From the cell containing the given text, extract its center point as [x, y] coordinate. 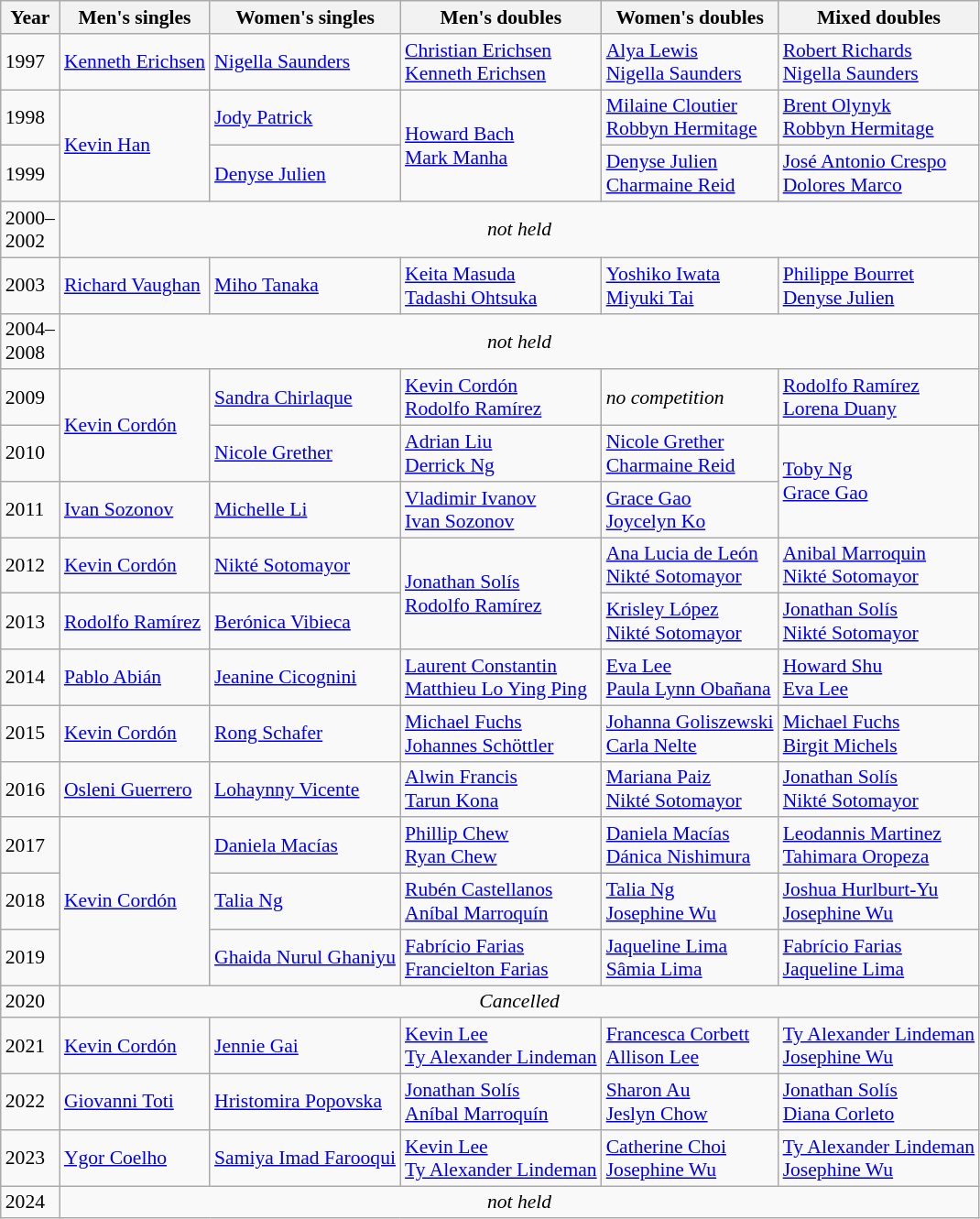
Talia Ng [305, 901]
Jody Patrick [305, 117]
Fabrício Farias Francielton Farias [501, 958]
2010 [30, 454]
2014 [30, 678]
Ghaida Nurul Ghaniyu [305, 958]
Michael Fuchs Birgit Michels [879, 733]
Jonathan Solís Aníbal Marroquín [501, 1103]
Ygor Coelho [135, 1158]
2015 [30, 733]
Phillip Chew Ryan Chew [501, 846]
Yoshiko Iwata Miyuki Tai [691, 286]
2004–2008 [30, 341]
Krisley López Nikté Sotomayor [691, 621]
Fabrício Farias Jaqueline Lima [879, 958]
Richard Vaughan [135, 286]
Giovanni Toti [135, 1103]
Michael Fuchs Johannes Schöttler [501, 733]
Jennie Gai [305, 1046]
Denyse Julien [305, 174]
2024 [30, 1203]
Howard Shu Eva Lee [879, 678]
Kenneth Erichsen [135, 62]
Nicole Grether [305, 454]
Nicole Grether Charmaine Reid [691, 454]
Catherine Choi Josephine Wu [691, 1158]
2009 [30, 397]
Daniela Macías Dánica Nishimura [691, 846]
2020 [30, 1002]
2022 [30, 1103]
Nikté Sotomayor [305, 566]
Philippe Bourret Denyse Julien [879, 286]
Mixed doubles [879, 17]
Vladimir Ivanov Ivan Sozonov [501, 509]
2019 [30, 958]
2017 [30, 846]
Hristomira Popovska [305, 1103]
Denyse Julien Charmaine Reid [691, 174]
Rodolfo Ramírez [135, 621]
Miho Tanaka [305, 286]
1997 [30, 62]
Grace Gao Joycelyn Ko [691, 509]
Rubén Castellanos Aníbal Marroquín [501, 901]
Jonathan Solís Diana Corleto [879, 1103]
Laurent Constantin Matthieu Lo Ying Ping [501, 678]
Osleni Guerrero [135, 789]
Brent Olynyk Robbyn Hermitage [879, 117]
Keita Masuda Tadashi Ohtsuka [501, 286]
Jaqueline Lima Sâmia Lima [691, 958]
Johanna Goliszewski Carla Nelte [691, 733]
Rong Schafer [305, 733]
Nigella Saunders [305, 62]
Eva Lee Paula Lynn Obañana [691, 678]
Adrian Liu Derrick Ng [501, 454]
Samiya Imad Farooqui [305, 1158]
Women's doubles [691, 17]
2011 [30, 509]
Joshua Hurlburt-Yu Josephine Wu [879, 901]
1999 [30, 174]
1998 [30, 117]
Ivan Sozonov [135, 509]
2023 [30, 1158]
Milaine Cloutier Robbyn Hermitage [691, 117]
2000–2002 [30, 229]
Sandra Chirlaque [305, 397]
Robert Richards Nigella Saunders [879, 62]
2012 [30, 566]
Pablo Abián [135, 678]
Cancelled [519, 1002]
2016 [30, 789]
Christian Erichsen Kenneth Erichsen [501, 62]
2003 [30, 286]
no competition [691, 397]
Alya Lewis Nigella Saunders [691, 62]
Daniela Macías [305, 846]
Jonathan Solís Rodolfo Ramírez [501, 593]
José Antonio Crespo Dolores Marco [879, 174]
Talia Ng Josephine Wu [691, 901]
Kevin Han [135, 146]
Francesca Corbett Allison Lee [691, 1046]
Berónica Vibieca [305, 621]
Kevin Cordón Rodolfo Ramírez [501, 397]
Mariana Paiz Nikté Sotomayor [691, 789]
Year [30, 17]
2013 [30, 621]
Leodannis Martinez Tahimara Oropeza [879, 846]
Anibal Marroquin Nikté Sotomayor [879, 566]
Alwin Francis Tarun Kona [501, 789]
Toby Ng Grace Gao [879, 482]
Men's doubles [501, 17]
Sharon Au Jeslyn Chow [691, 1103]
Jeanine Cicognini [305, 678]
Michelle Li [305, 509]
2021 [30, 1046]
Howard Bach Mark Manha [501, 146]
Men's singles [135, 17]
2018 [30, 901]
Rodolfo Ramírez Lorena Duany [879, 397]
Ana Lucia de León Nikté Sotomayor [691, 566]
Women's singles [305, 17]
Lohaynny Vicente [305, 789]
